Find where the given text appears and provide that cell's center as (x, y) coordinate. 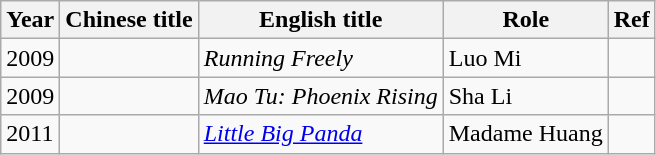
Ref (632, 20)
Mao Tu: Phoenix Rising (320, 96)
Chinese title (129, 20)
English title (320, 20)
Sha Li (526, 96)
Year (30, 20)
Running Freely (320, 58)
Madame Huang (526, 134)
Luo Mi (526, 58)
Little Big Panda (320, 134)
2011 (30, 134)
Role (526, 20)
